Output the (x, y) coordinate of the center of the cell containing the given text.  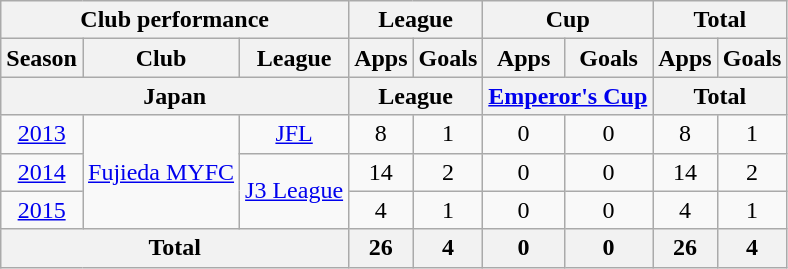
Emperor's Cup (568, 96)
Club (160, 58)
J3 League (294, 191)
2014 (42, 172)
Fujieda MYFC (160, 172)
Season (42, 58)
2015 (42, 210)
Cup (568, 20)
Japan (175, 96)
Club performance (175, 20)
JFL (294, 134)
2013 (42, 134)
